Extract the [X, Y] coordinate from the center of the cell holding the provided text.  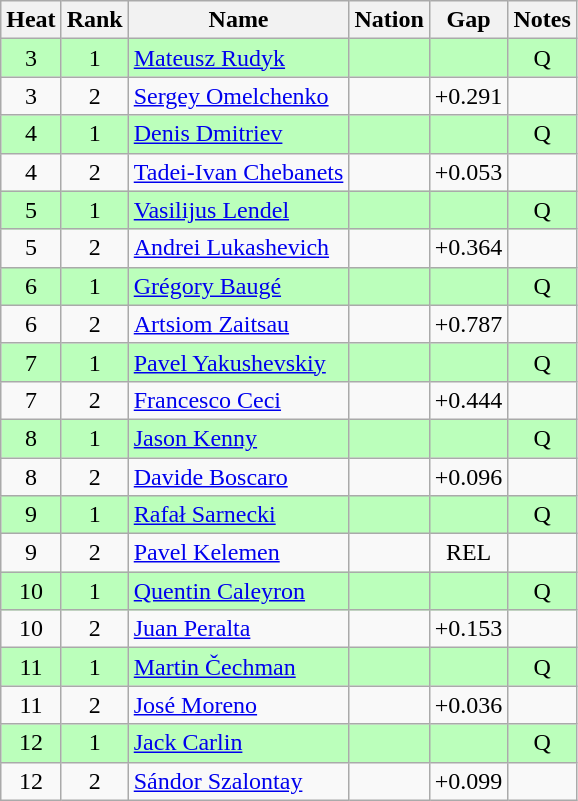
Rank [94, 20]
Grégory Baugé [238, 286]
Vasilijus Lendel [238, 210]
+0.099 [468, 781]
Sergey Omelchenko [238, 96]
José Moreno [238, 705]
Heat [31, 20]
+0.364 [468, 248]
Mateusz Rudyk [238, 58]
+0.036 [468, 705]
Quentin Caleyron [238, 591]
Denis Dmitriev [238, 134]
+0.444 [468, 400]
Artsiom Zaitsau [238, 324]
+0.053 [468, 172]
+0.787 [468, 324]
Juan Peralta [238, 629]
Jack Carlin [238, 743]
Pavel Kelemen [238, 553]
Tadei-Ivan Chebanets [238, 172]
Name [238, 20]
Rafał Sarnecki [238, 515]
Martin Čechman [238, 667]
+0.096 [468, 477]
Sándor Szalontay [238, 781]
Nation [389, 20]
Jason Kenny [238, 438]
Pavel Yakushevskiy [238, 362]
Francesco Ceci [238, 400]
REL [468, 553]
Andrei Lukashevich [238, 248]
+0.291 [468, 96]
+0.153 [468, 629]
Gap [468, 20]
Davide Boscaro [238, 477]
Notes [542, 20]
